Pinpoint the cell where the given text exists, returning its (X, Y) midpoint coordinate. 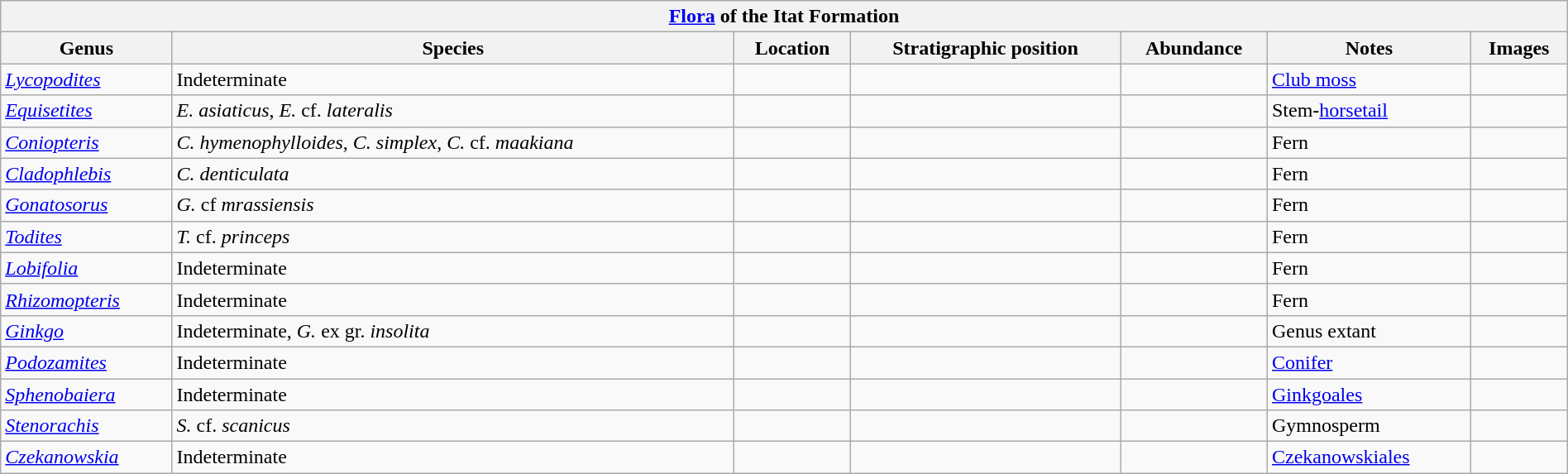
Abundance (1194, 48)
Conifer (1369, 362)
Images (1518, 48)
C. hymenophylloides, C. simplex, C. cf. maakiana (453, 142)
Ginkgo (86, 331)
Lycopodites (86, 79)
Notes (1369, 48)
S. cf. scanicus (453, 426)
Flora of the Itat Formation (784, 17)
Coniopteris (86, 142)
Genus extant (1369, 331)
Indeterminate, G. ex gr. insolita (453, 331)
Equisetites (86, 111)
Lobifolia (86, 268)
Stenorachis (86, 426)
E. asiaticus, E. cf. lateralis (453, 111)
Czekanowskiales (1369, 457)
Podozamites (86, 362)
Gonatosorus (86, 205)
Stem-horsetail (1369, 111)
Ginkgoales (1369, 395)
C. denticulata (453, 174)
Location (792, 48)
Club moss (1369, 79)
Rhizomopteris (86, 299)
G. cf mrassiensis (453, 205)
Stratigraphic position (985, 48)
Genus (86, 48)
Cladophlebis (86, 174)
Species (453, 48)
Todites (86, 237)
Czekanowskia (86, 457)
Gymnosperm (1369, 426)
Sphenobaiera (86, 395)
T. cf. princeps (453, 237)
